Determine the [X, Y] coordinate at the center of the cell enclosing the given text.  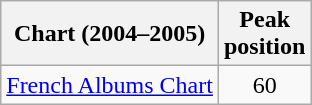
French Albums Chart [110, 85]
60 [264, 85]
Chart (2004–2005) [110, 34]
Peakposition [264, 34]
